Output the (X, Y) coordinate of the center of the cell containing the given text.  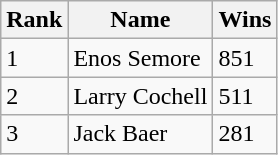
Name (140, 20)
281 (245, 134)
Larry Cochell (140, 96)
851 (245, 58)
Rank (34, 20)
1 (34, 58)
Enos Semore (140, 58)
511 (245, 96)
2 (34, 96)
Wins (245, 20)
Jack Baer (140, 134)
3 (34, 134)
